Determine the (X, Y) coordinate at the center of the cell enclosing the given text.  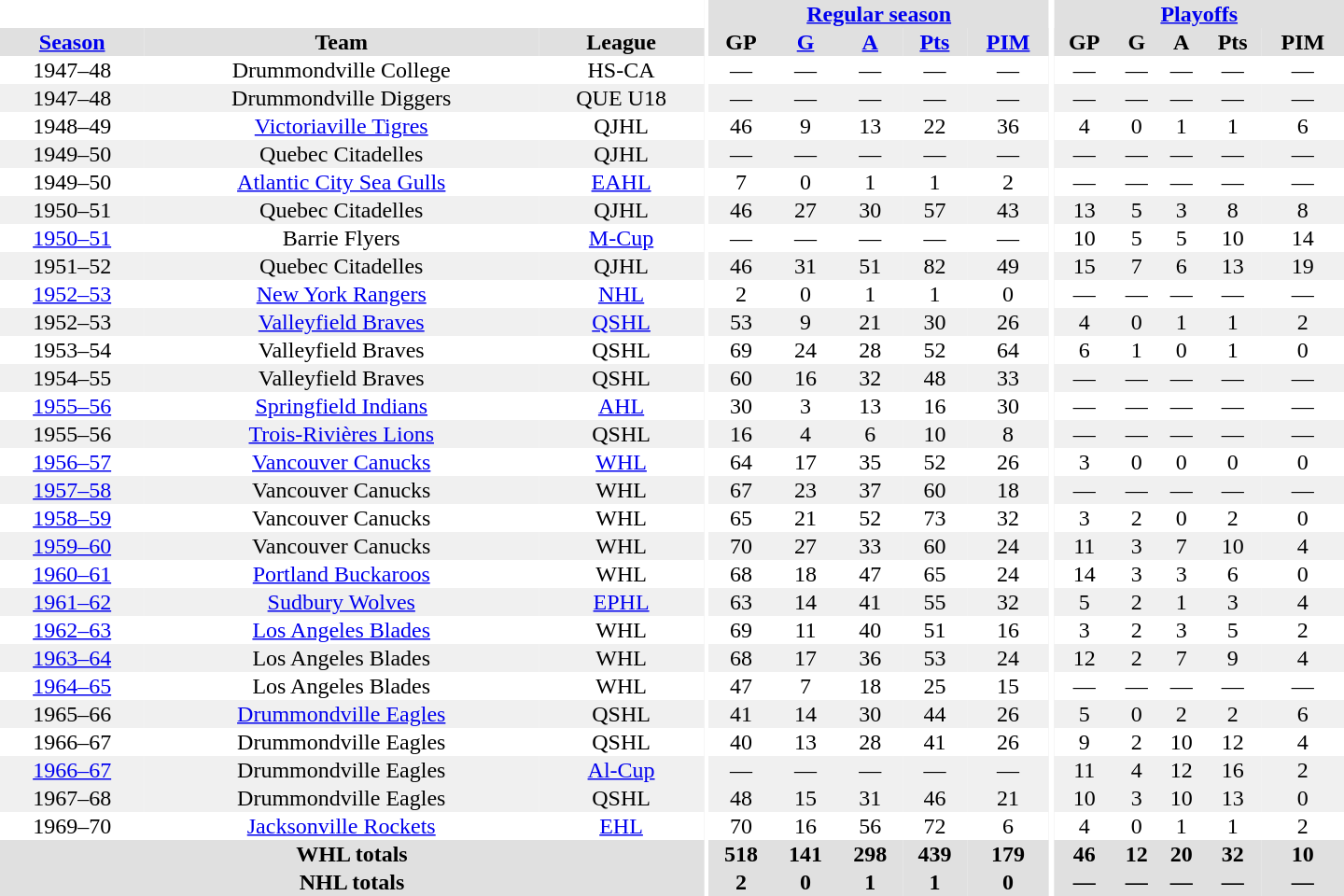
Drummondville College (342, 70)
EPHL (622, 602)
League (622, 42)
EAHL (622, 182)
New York Rangers (342, 294)
1958–59 (72, 518)
37 (870, 490)
Drummondville Diggers (342, 98)
141 (805, 854)
Playoffs (1198, 14)
57 (935, 210)
19 (1303, 266)
NHL totals (352, 882)
Sudbury Wolves (342, 602)
AHL (622, 406)
Trois-Rivières Lions (342, 434)
67 (741, 490)
49 (1008, 266)
1969–70 (72, 826)
82 (935, 266)
35 (870, 462)
1964–65 (72, 686)
179 (1008, 854)
1965–66 (72, 714)
Team (342, 42)
1957–58 (72, 490)
1963–64 (72, 658)
1962–63 (72, 630)
22 (935, 126)
1959–60 (72, 546)
518 (741, 854)
1961–62 (72, 602)
Al-Cup (622, 770)
1956–57 (72, 462)
20 (1182, 854)
63 (741, 602)
Victoriaville Tigres (342, 126)
Season (72, 42)
23 (805, 490)
HS-CA (622, 70)
Springfield Indians (342, 406)
QUE U18 (622, 98)
1960–61 (72, 574)
1967–68 (72, 798)
55 (935, 602)
Barrie Flyers (342, 238)
Jacksonville Rockets (342, 826)
1948–49 (72, 126)
56 (870, 826)
439 (935, 854)
43 (1008, 210)
72 (935, 826)
1954–55 (72, 378)
Regular season (879, 14)
EHL (622, 826)
25 (935, 686)
44 (935, 714)
1951–52 (72, 266)
WHL totals (352, 854)
1953–54 (72, 350)
M-Cup (622, 238)
Atlantic City Sea Gulls (342, 182)
73 (935, 518)
NHL (622, 294)
Portland Buckaroos (342, 574)
298 (870, 854)
